Identify which cell holds the provided text, then report its (X, Y) central coordinate. 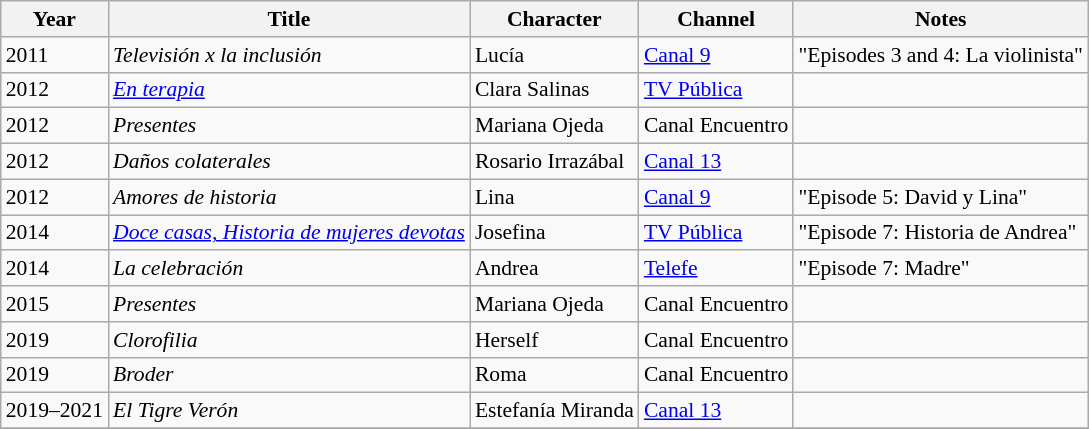
Channel (716, 19)
Broder (289, 375)
"Episode 7: Madre" (940, 269)
2019–2021 (54, 411)
Roma (554, 375)
2015 (54, 304)
Notes (940, 19)
Televisión x la inclusión (289, 55)
"Episode 5: David y Lina" (940, 197)
Telefe (716, 269)
La celebración (289, 269)
2011 (54, 55)
Year (54, 19)
Lina (554, 197)
Title (289, 19)
Lucía (554, 55)
Doce casas, Historia de mujeres devotas (289, 233)
Amores de historia (289, 197)
En terapia (289, 90)
"Episode 7: Historia de Andrea" (940, 233)
El Tigre Verón (289, 411)
"Episodes 3 and 4: La violinista" (940, 55)
Josefina (554, 233)
Clorofilia (289, 340)
Daños colaterales (289, 162)
Clara Salinas (554, 90)
Character (554, 19)
Herself (554, 340)
Andrea (554, 269)
Rosario Irrazábal (554, 162)
Estefanía Miranda (554, 411)
